Search for the cell housing the specified text and yield its [X, Y] center coordinate. 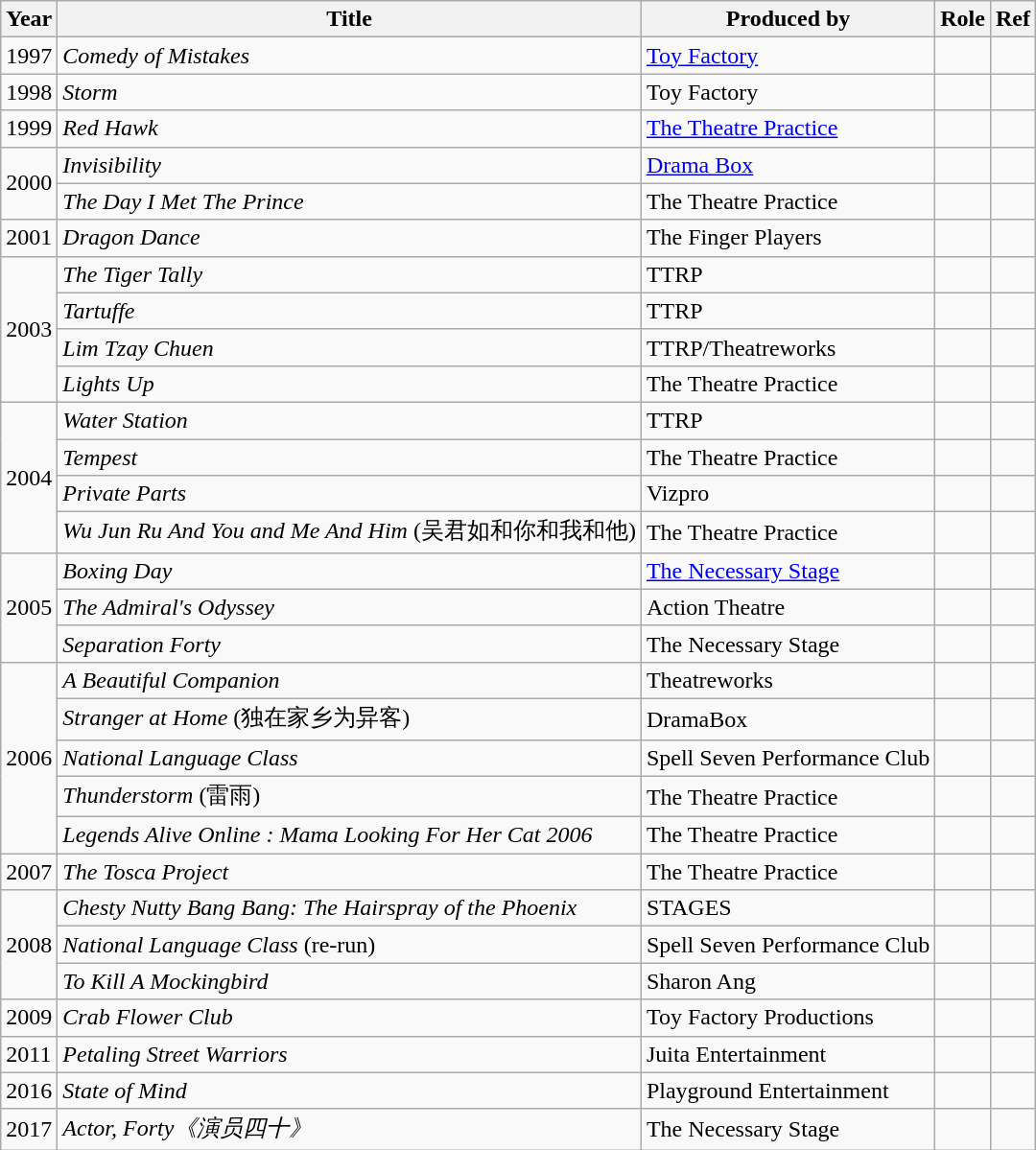
To Kill A Mockingbird [349, 981]
Crab Flower Club [349, 1018]
Comedy of Mistakes [349, 56]
Separation Forty [349, 644]
2000 [29, 183]
The Finger Players [788, 238]
STAGES [788, 908]
Storm [349, 92]
2007 [29, 872]
Year [29, 19]
Actor, Forty《演员四十》 [349, 1130]
Tartuffe [349, 311]
Action Theatre [788, 607]
Stranger at Home (独在家乡为异客) [349, 719]
Red Hawk [349, 129]
2004 [29, 478]
Toy Factory Productions [788, 1018]
The Admiral's Odyssey [349, 607]
National Language Class (re-run) [349, 945]
1998 [29, 92]
2017 [29, 1130]
DramaBox [788, 719]
2011 [29, 1054]
Private Parts [349, 494]
The Day I Met The Prince [349, 201]
Chesty Nutty Bang Bang: The Hairspray of the Phoenix [349, 908]
1997 [29, 56]
Water Station [349, 420]
Role [963, 19]
2009 [29, 1018]
Lights Up [349, 384]
Theatreworks [788, 680]
Title [349, 19]
The Tiger Tally [349, 274]
1999 [29, 129]
2003 [29, 329]
Dragon Dance [349, 238]
Juita Entertainment [788, 1054]
A Beautiful Companion [349, 680]
Playground Entertainment [788, 1091]
2005 [29, 607]
Produced by [788, 19]
Thunderstorm (雷雨) [349, 796]
Legends Alive Online : Mama Looking For Her Cat 2006 [349, 835]
The Tosca Project [349, 872]
2001 [29, 238]
2006 [29, 758]
Wu Jun Ru And You and Me And Him (吴君如和你和我和他) [349, 533]
National Language Class [349, 758]
Invisibility [349, 165]
Petaling Street Warriors [349, 1054]
Sharon Ang [788, 981]
TTRP/Theatreworks [788, 347]
2016 [29, 1091]
Tempest [349, 458]
State of Mind [349, 1091]
2008 [29, 945]
Lim Tzay Chuen [349, 347]
Vizpro [788, 494]
Drama Box [788, 165]
Ref [1013, 19]
Boxing Day [349, 571]
